From the cell containing the given text, extract its center point as [x, y] coordinate. 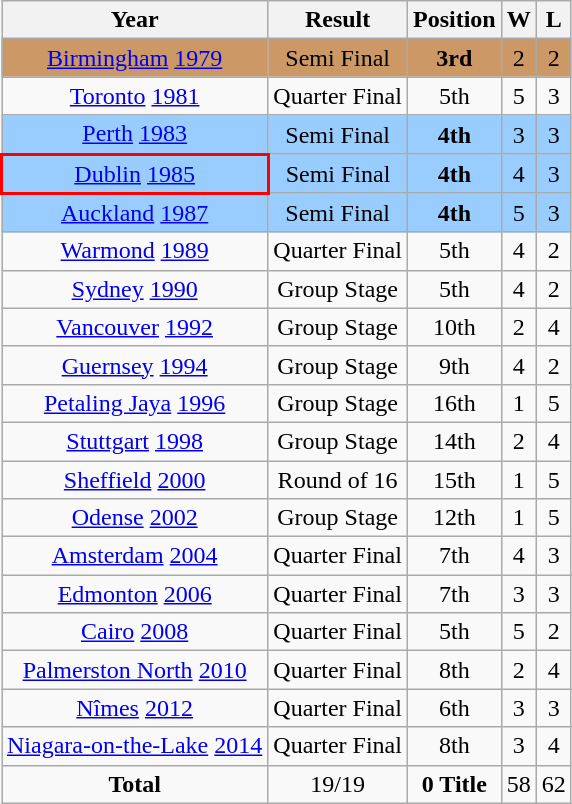
Toronto 1981 [135, 96]
Vancouver 1992 [135, 327]
12th [454, 518]
Cairo 2008 [135, 632]
Palmerston North 2010 [135, 670]
L [554, 20]
Total [135, 784]
Niagara-on-the-Lake 2014 [135, 746]
14th [454, 441]
3rd [454, 58]
Nîmes 2012 [135, 708]
Result [338, 20]
0 Title [454, 784]
6th [454, 708]
19/19 [338, 784]
Petaling Jaya 1996 [135, 403]
Edmonton 2006 [135, 594]
Perth 1983 [135, 134]
Position [454, 20]
Round of 16 [338, 479]
Sydney 1990 [135, 289]
Amsterdam 2004 [135, 556]
Warmond 1989 [135, 251]
Dublin 1985 [135, 174]
9th [454, 365]
Guernsey 1994 [135, 365]
16th [454, 403]
W [518, 20]
Year [135, 20]
62 [554, 784]
Stuttgart 1998 [135, 441]
58 [518, 784]
Sheffield 2000 [135, 479]
Odense 2002 [135, 518]
10th [454, 327]
15th [454, 479]
Birmingham 1979 [135, 58]
Auckland 1987 [135, 212]
